Determine the (x, y) coordinate at the center of the cell enclosing the given text.  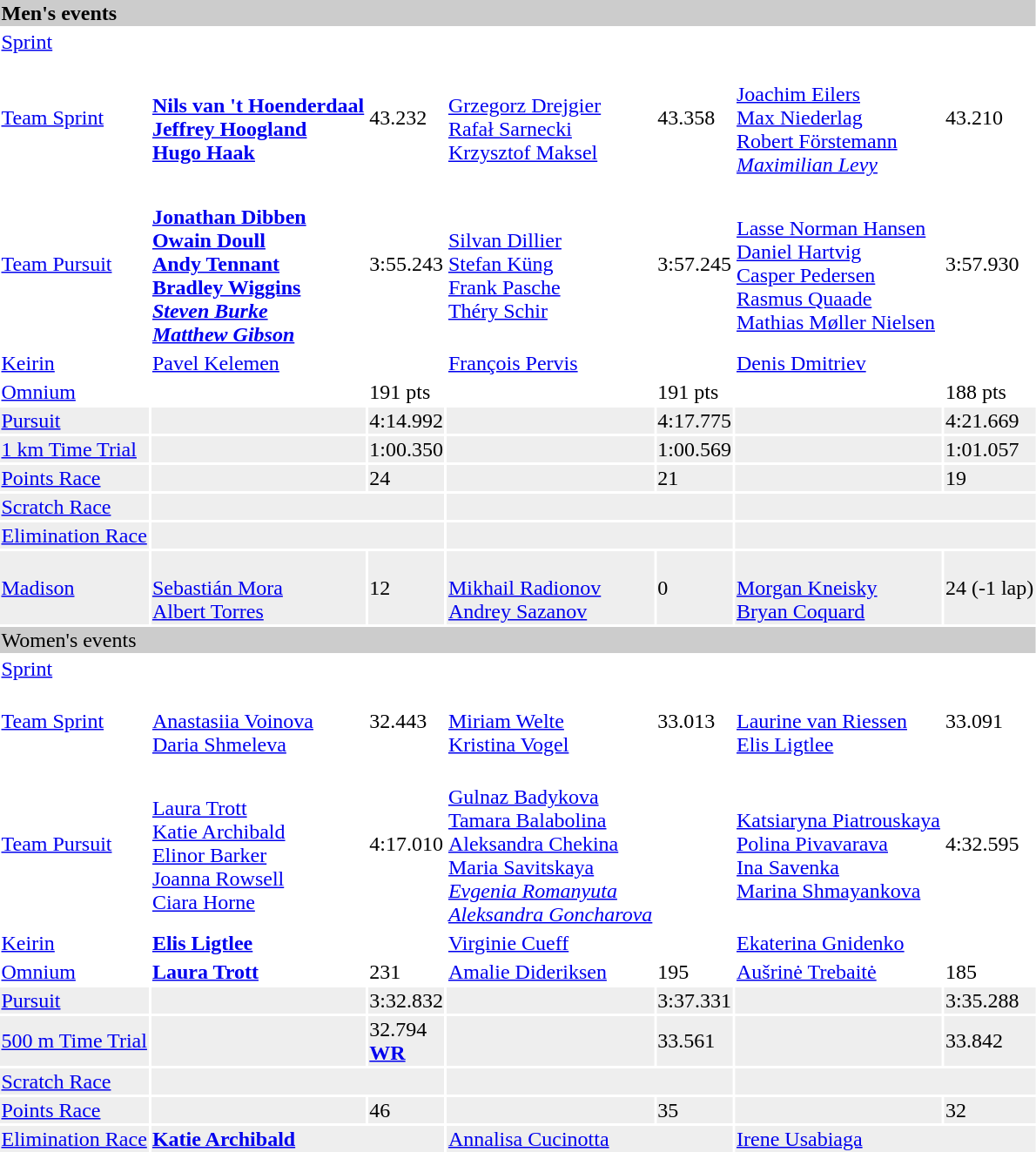
4:32.595 (989, 844)
Grzegorz DrejgierRafał SarneckiKrzysztof Maksel (550, 118)
43.210 (989, 118)
Laurine van RiessenElis Ligtlee (839, 721)
Mikhail RadionovAndrey Sazanov (550, 588)
21 (695, 478)
4:21.669 (989, 421)
3:35.288 (989, 1000)
33.842 (989, 1041)
24 (407, 478)
24 (-1 lap) (989, 588)
Amalie Dideriksen (550, 972)
4:14.992 (407, 421)
Women's events (517, 640)
12 (407, 588)
Jonathan DibbenOwain DoullAndy TennantBradley WigginsSteven BurkeMatthew Gibson (258, 264)
Morgan KneiskyBryan Coquard (839, 588)
Silvan DillierStefan KüngFrank PascheThéry Schir (550, 264)
46 (407, 1110)
43.232 (407, 118)
33.091 (989, 721)
1:01.057 (989, 449)
3:57.245 (695, 264)
33.013 (695, 721)
0 (695, 588)
François Pervis (589, 363)
Irene Usabiaga (885, 1139)
Ekaterina Gnidenko (885, 943)
195 (695, 972)
Sebastián Mora Albert Torres (258, 588)
188 pts (989, 392)
Virginie Cueff (589, 943)
Denis Dmitriev (885, 363)
19 (989, 478)
3:32.832 (407, 1000)
500 m Time Trial (74, 1041)
Men's events (517, 13)
185 (989, 972)
Anastasiia VoinovaDaria Shmeleva (258, 721)
4:17.010 (407, 844)
Katie Archibald (298, 1139)
Laura TrottKatie ArchibaldElinor BarkerJoanna RowsellCiara Horne (258, 844)
1:00.569 (695, 449)
Pavel Kelemen (298, 363)
Joachim EilersMax NiederlagRobert FörstemannMaximilian Levy (839, 118)
Madison (74, 588)
Gulnaz BadykovaTamara BalabolinaAleksandra ChekinaMaria SavitskayaEvgenia RomanyutaAleksandra Goncharova (550, 844)
1 km Time Trial (74, 449)
Aušrinė Trebaitė (839, 972)
Laura Trott (258, 972)
32.443 (407, 721)
1:00.350 (407, 449)
Elis Ligtlee (298, 943)
Nils van 't HoenderdaalJeffrey HooglandHugo Haak (258, 118)
35 (695, 1110)
Lasse Norman HansenDaniel HartvigCasper PedersenRasmus QuaadeMathias Møller Nielsen (839, 264)
33.561 (695, 1041)
3:57.930 (989, 264)
3:55.243 (407, 264)
43.358 (695, 118)
32 (989, 1110)
3:37.331 (695, 1000)
4:17.775 (695, 421)
Annalisa Cucinotta (589, 1139)
Katsiaryna PiatrouskayaPolina PivavaravaIna SavenkaMarina Shmayankova (839, 844)
Miriam WelteKristina Vogel (550, 721)
231 (407, 972)
32.794 WR (407, 1041)
